Search for the cell housing the specified text and yield its [x, y] center coordinate. 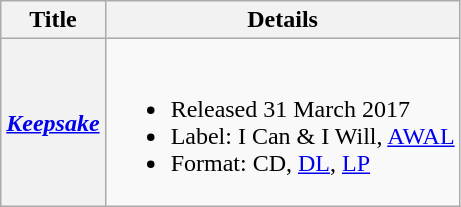
Details [282, 20]
Keepsake [53, 122]
Title [53, 20]
Released 31 March 2017Label: I Can & I Will, AWALFormat: CD, DL, LP [282, 122]
